Find where the given text appears and provide that cell's center as [X, Y] coordinate. 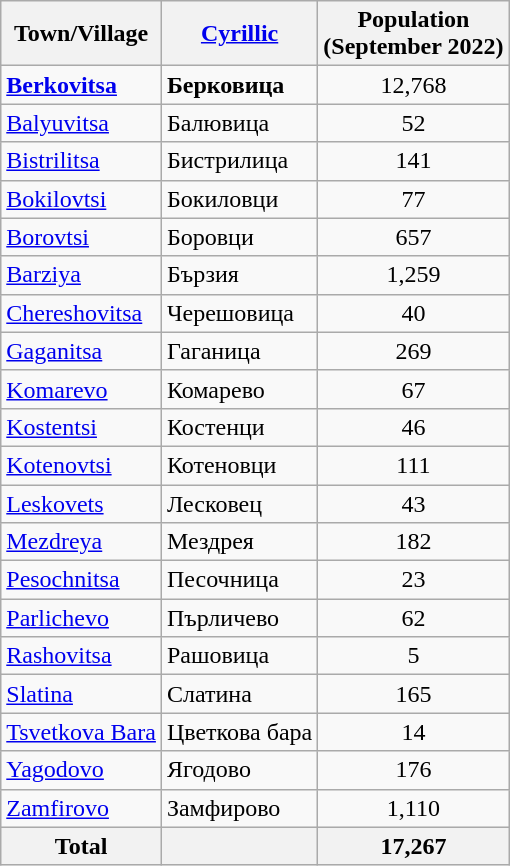
Kostentsi [82, 427]
Rashovitsa [82, 656]
40 [414, 313]
Leskovets [82, 503]
Berkovitsa [82, 85]
17,267 [414, 846]
Гаганица [239, 351]
165 [414, 694]
Слатина [239, 694]
Parlichevo [82, 618]
Balyuvitsa [82, 123]
Мездрея [239, 542]
12,768 [414, 85]
Пърличево [239, 618]
Chereshovitsa [82, 313]
111 [414, 465]
Бистрилица [239, 161]
Gaganitsa [82, 351]
14 [414, 732]
52 [414, 123]
Slatina [82, 694]
Barziya [82, 275]
Town/Village [82, 34]
Черешовица [239, 313]
Cyrillic [239, 34]
Котеновци [239, 465]
5 [414, 656]
43 [414, 503]
Берковица [239, 85]
23 [414, 580]
141 [414, 161]
182 [414, 542]
269 [414, 351]
46 [414, 427]
Tsvetkova Bara [82, 732]
Костенци [239, 427]
Цветкова бара [239, 732]
657 [414, 237]
Лесковец [239, 503]
Бързия [239, 275]
Комарево [239, 389]
Бокиловци [239, 199]
Kotenovtsi [82, 465]
77 [414, 199]
Yagodovo [82, 770]
Population(September 2022) [414, 34]
Боровци [239, 237]
Песочница [239, 580]
Borovtsi [82, 237]
Bistrilitsa [82, 161]
1,110 [414, 808]
Total [82, 846]
Ягодово [239, 770]
Zamfirovo [82, 808]
176 [414, 770]
1,259 [414, 275]
Komarevo [82, 389]
Pesochnitsa [82, 580]
Mezdreya [82, 542]
Балювица [239, 123]
67 [414, 389]
Рашовица [239, 656]
Bokilovtsi [82, 199]
Замфирово [239, 808]
62 [414, 618]
